Provide the [X, Y] coordinate of the cell's center where the given text is located.  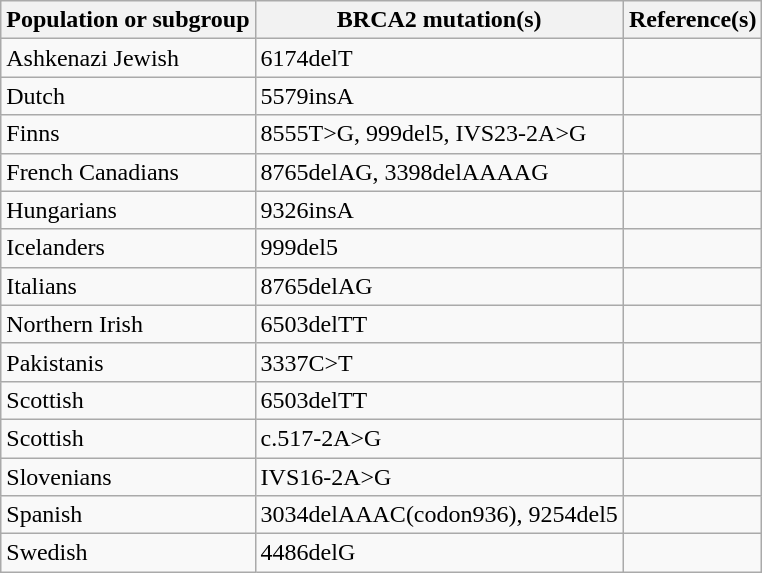
IVS16-2A>G [439, 477]
Reference(s) [692, 20]
Population or subgroup [128, 20]
c.517-2A>G [439, 438]
Finns [128, 134]
3337C>T [439, 362]
5579insA [439, 96]
9326insA [439, 210]
6174delT [439, 58]
Swedish [128, 553]
Italians [128, 286]
French Canadians [128, 172]
Spanish [128, 515]
BRCA2 mutation(s) [439, 20]
8555T>G, 999del5, IVS23-2A>G [439, 134]
8765delAG, 3398delAAAAG [439, 172]
999del5 [439, 248]
Pakistanis [128, 362]
Slovenians [128, 477]
Ashkenazi Jewish [128, 58]
Northern Irish [128, 324]
8765delAG [439, 286]
4486delG [439, 553]
Dutch [128, 96]
Hungarians [128, 210]
3034delAAAC(codon936), 9254del5 [439, 515]
Icelanders [128, 248]
